Detect which cell encompasses the target text, then output its [X, Y] center coordinate. 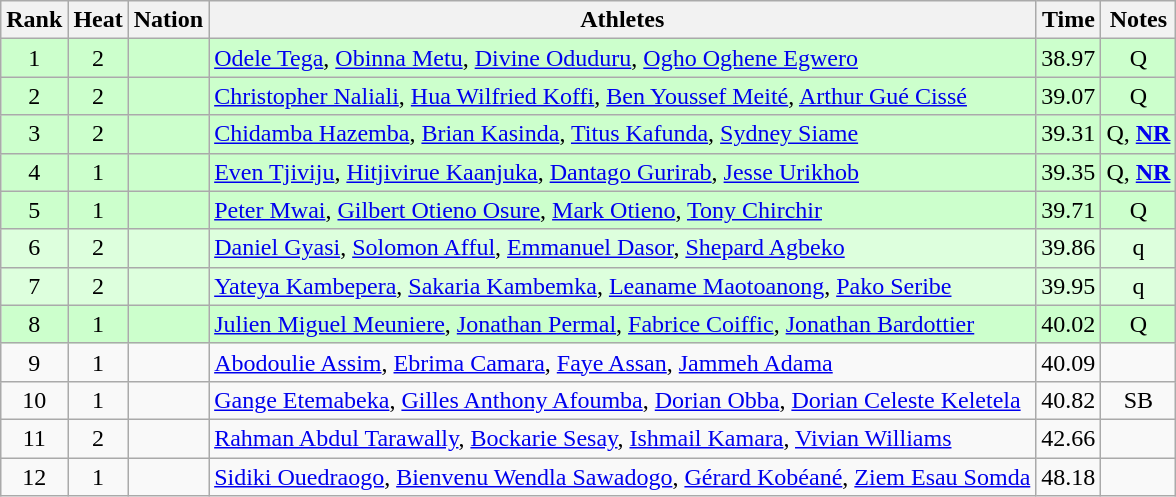
40.02 [1068, 324]
39.71 [1068, 210]
42.66 [1068, 438]
11 [34, 438]
39.35 [1068, 172]
40.82 [1068, 400]
Abodoulie Assim, Ebrima Camara, Faye Assan, Jammeh Adama [622, 362]
Christopher Naliali, Hua Wilfried Koffi, Ben Youssef Meité, Arthur Gué Cissé [622, 96]
Odele Tega, Obinna Metu, Divine Oduduru, Ogho Oghene Egwero [622, 58]
Chidamba Hazemba, Brian Kasinda, Titus Kafunda, Sydney Siame [622, 134]
Daniel Gyasi, Solomon Afful, Emmanuel Dasor, Shepard Agbeko [622, 248]
6 [34, 248]
9 [34, 362]
Heat [98, 20]
Rahman Abdul Tarawally, Bockarie Sesay, Ishmail Kamara, Vivian Williams [622, 438]
Julien Miguel Meuniere, Jonathan Permal, Fabrice Coiffic, Jonathan Bardottier [622, 324]
Peter Mwai, Gilbert Otieno Osure, Mark Otieno, Tony Chirchir [622, 210]
Time [1068, 20]
12 [34, 477]
39.86 [1068, 248]
Sidiki Ouedraogo, Bienvenu Wendla Sawadogo, Gérard Kobéané, Ziem Esau Somda [622, 477]
Athletes [622, 20]
Even Tjiviju, Hitjivirue Kaanjuka, Dantago Gurirab, Jesse Urikhob [622, 172]
8 [34, 324]
10 [34, 400]
5 [34, 210]
48.18 [1068, 477]
Rank [34, 20]
Notes [1138, 20]
3 [34, 134]
39.95 [1068, 286]
4 [34, 172]
SB [1138, 400]
Nation [168, 20]
Gange Etemabeka, Gilles Anthony Afoumba, Dorian Obba, Dorian Celeste Keletela [622, 400]
38.97 [1068, 58]
7 [34, 286]
39.31 [1068, 134]
Yateya Kambepera, Sakaria Kambemka, Leaname Maotoanong, Pako Seribe [622, 286]
40.09 [1068, 362]
39.07 [1068, 96]
